Extract the (x, y) coordinate from the center of the cell holding the provided text.  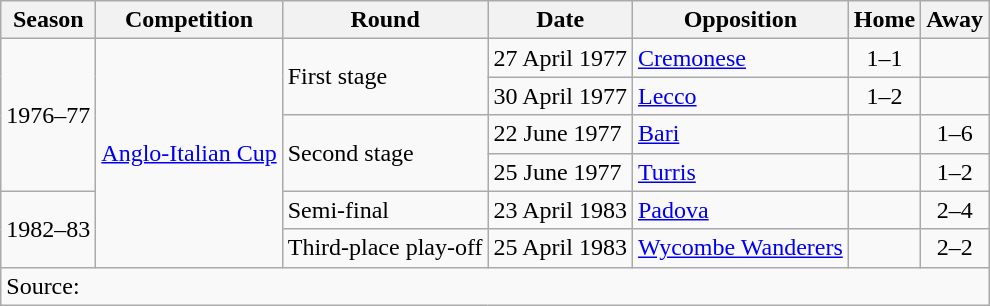
Cremonese (740, 58)
Anglo-Italian Cup (189, 153)
1982–83 (48, 229)
Home (884, 20)
2–2 (955, 248)
Wycombe Wanderers (740, 248)
25 April 1983 (560, 248)
Turris (740, 172)
30 April 1977 (560, 96)
1–6 (955, 134)
25 June 1977 (560, 172)
Opposition (740, 20)
Lecco (740, 96)
22 June 1977 (560, 134)
23 April 1983 (560, 210)
Semi-final (385, 210)
Round (385, 20)
1–1 (884, 58)
Second stage (385, 153)
Third-place play-off (385, 248)
First stage (385, 77)
Source: (495, 286)
1976–77 (48, 115)
2–4 (955, 210)
27 April 1977 (560, 58)
Padova (740, 210)
Season (48, 20)
Away (955, 20)
Competition (189, 20)
Bari (740, 134)
Date (560, 20)
